Search for the cell housing the specified text and yield its (x, y) center coordinate. 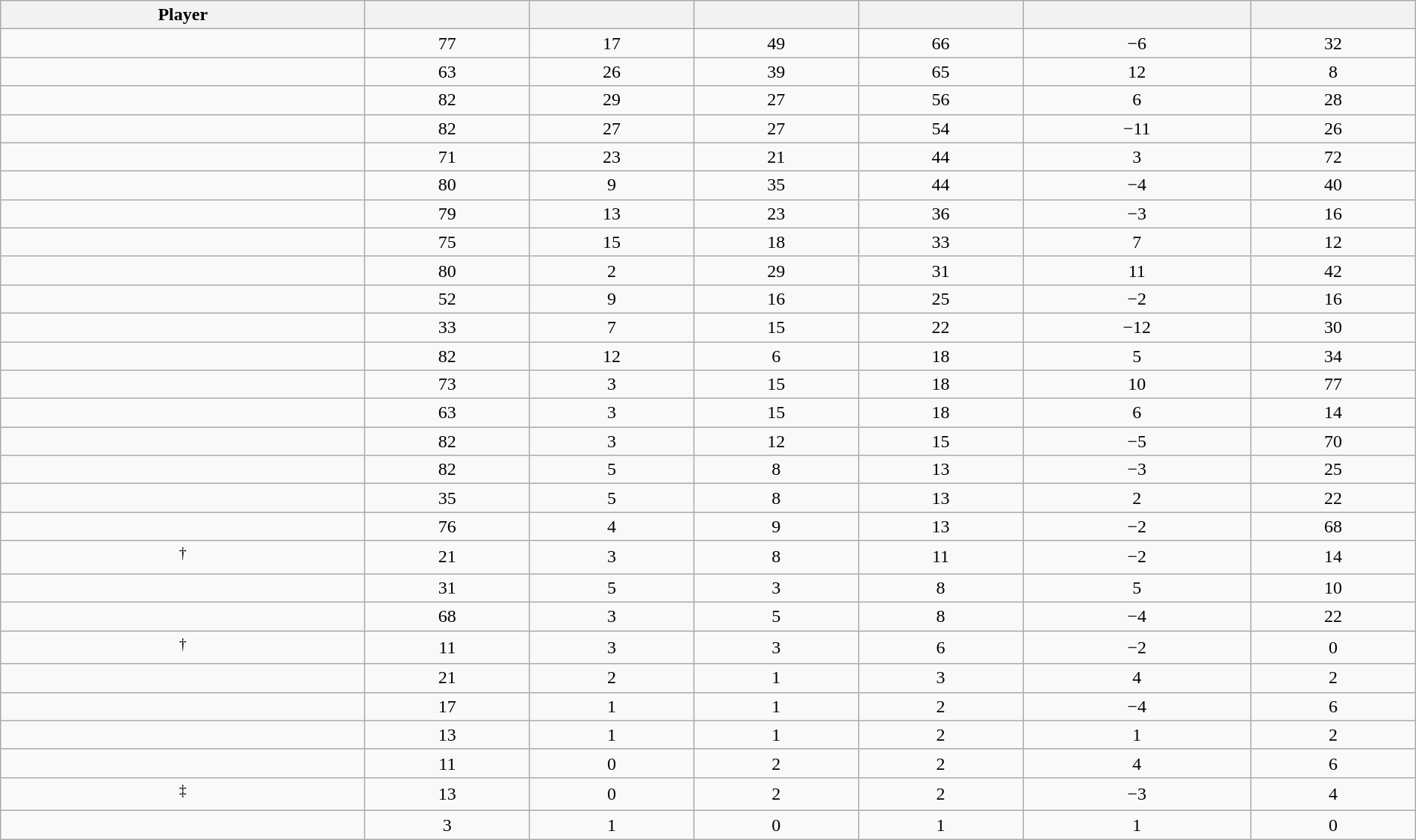
49 (776, 43)
42 (1333, 270)
−12 (1137, 327)
−11 (1137, 128)
70 (1333, 441)
54 (940, 128)
73 (447, 385)
40 (1333, 185)
56 (940, 100)
39 (776, 72)
72 (1333, 157)
75 (447, 242)
36 (940, 214)
Player (183, 15)
−6 (1137, 43)
34 (1333, 356)
‡ (183, 794)
65 (940, 72)
79 (447, 214)
30 (1333, 327)
28 (1333, 100)
32 (1333, 43)
76 (447, 526)
66 (940, 43)
71 (447, 157)
52 (447, 299)
−5 (1137, 441)
